From the cell containing the given text, extract its center point as [X, Y] coordinate. 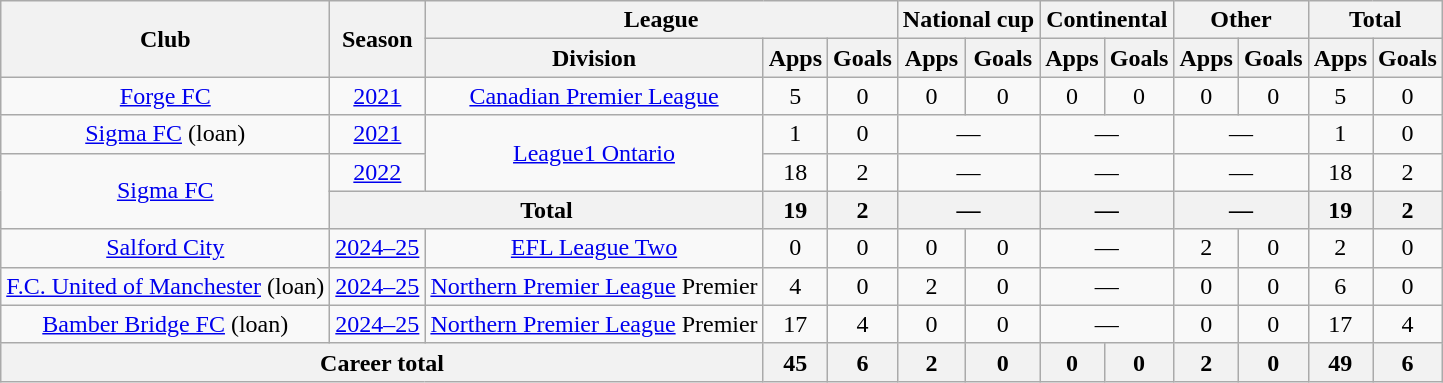
Forge FC [166, 96]
League1 Ontario [594, 153]
Bamber Bridge FC (loan) [166, 324]
Other [1241, 20]
45 [795, 362]
F.C. United of Manchester (loan) [166, 286]
Club [166, 39]
EFL League Two [594, 248]
Canadian Premier League [594, 96]
49 [1340, 362]
League [661, 20]
2022 [378, 172]
Sigma FC [166, 191]
Continental [1107, 20]
Division [594, 58]
Career total [382, 362]
National cup [968, 20]
Sigma FC (loan) [166, 134]
Season [378, 39]
Salford City [166, 248]
